Detect which cell encompasses the target text, then output its [x, y] center coordinate. 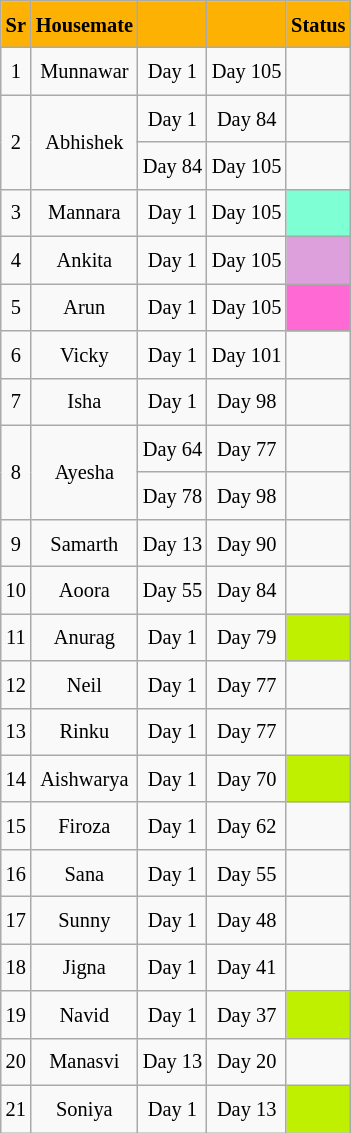
Vicky [84, 354]
Aishwarya [84, 778]
Samarth [84, 542]
Day 64 [172, 448]
Day 48 [246, 920]
Rinku [84, 732]
Sr [16, 24]
Navid [84, 1014]
Day 70 [246, 778]
Arun [84, 306]
Munnawar [84, 72]
12 [16, 684]
Day 79 [246, 636]
8 [16, 472]
Neil [84, 684]
6 [16, 354]
Day 101 [246, 354]
15 [16, 826]
Soniya [84, 1108]
5 [16, 306]
17 [16, 920]
Sunny [84, 920]
Anurag [84, 636]
Day 62 [246, 826]
Sana [84, 872]
Day 20 [246, 1062]
Mannara [84, 212]
14 [16, 778]
3 [16, 212]
Isha [84, 402]
10 [16, 590]
Status [318, 24]
20 [16, 1062]
18 [16, 966]
Aoora [84, 590]
Day 37 [246, 1014]
21 [16, 1108]
Day 41 [246, 966]
1 [16, 72]
Ankita [84, 260]
2 [16, 142]
11 [16, 636]
9 [16, 542]
Abhishek [84, 142]
13 [16, 732]
19 [16, 1014]
Firoza [84, 826]
Day 90 [246, 542]
16 [16, 872]
Ayesha [84, 472]
Day 78 [172, 496]
4 [16, 260]
Jigna [84, 966]
Manasvi [84, 1062]
7 [16, 402]
Housemate [84, 24]
